From the cell containing the given text, extract its center point as (X, Y) coordinate. 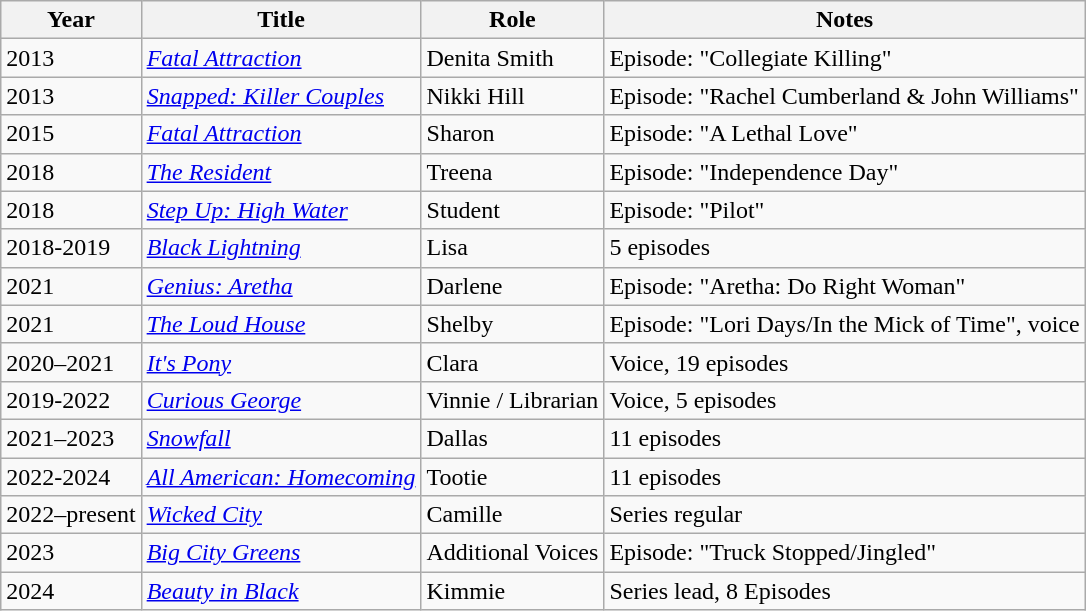
Vinnie / Librarian (512, 400)
Snapped: Killer Couples (281, 96)
2021–2023 (71, 438)
Snowfall (281, 438)
Series lead, 8 Episodes (844, 591)
2019-2022 (71, 400)
It's Pony (281, 362)
Beauty in Black (281, 591)
Episode: "Independence Day" (844, 172)
Episode: "Aretha: Do Right Woman" (844, 286)
Voice, 19 episodes (844, 362)
Clara (512, 362)
Lisa (512, 248)
Darlene (512, 286)
Episode: "Lori Days/In the Mick of Time", voice (844, 324)
The Resident (281, 172)
Denita Smith (512, 58)
Nikki Hill (512, 96)
2015 (71, 134)
Episode: "Rachel Cumberland & John Williams" (844, 96)
Episode: "Truck Stopped/Jingled" (844, 553)
Genius: Aretha (281, 286)
Student (512, 210)
All American: Homecoming (281, 477)
Tootie (512, 477)
Wicked City (281, 515)
Step Up: High Water (281, 210)
2022–present (71, 515)
Shelby (512, 324)
2023 (71, 553)
2022-2024 (71, 477)
Episode: "A Lethal Love" (844, 134)
Kimmie (512, 591)
Black Lightning (281, 248)
2018-2019 (71, 248)
Notes (844, 20)
2024 (71, 591)
Camille (512, 515)
Treena (512, 172)
Voice, 5 episodes (844, 400)
Curious George (281, 400)
Title (281, 20)
Episode: "Pilot" (844, 210)
Role (512, 20)
Dallas (512, 438)
Episode: "Collegiate Killing" (844, 58)
Year (71, 20)
The Loud House (281, 324)
2020–2021 (71, 362)
Additional Voices (512, 553)
5 episodes (844, 248)
Series regular (844, 515)
Big City Greens (281, 553)
Sharon (512, 134)
